Provide the [x, y] coordinate of the cell's center where the given text is located.  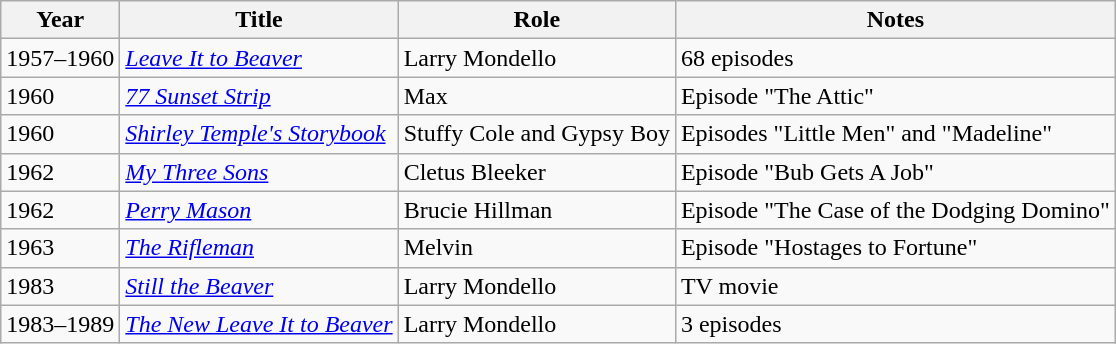
1983–1989 [60, 324]
Episode "Hostages to Fortune" [895, 248]
Melvin [536, 248]
Cletus Bleeker [536, 172]
Stuffy Cole and Gypsy Boy [536, 134]
Title [259, 20]
1963 [60, 248]
Episodes "Little Men" and "Madeline" [895, 134]
Leave It to Beaver [259, 58]
Brucie Hillman [536, 210]
1983 [60, 286]
Episode "The Case of the Dodging Domino" [895, 210]
The Rifleman [259, 248]
Still the Beaver [259, 286]
The New Leave It to Beaver [259, 324]
77 Sunset Strip [259, 96]
1957–1960 [60, 58]
Notes [895, 20]
TV movie [895, 286]
Episode "The Attic" [895, 96]
3 episodes [895, 324]
Episode "Bub Gets A Job" [895, 172]
Max [536, 96]
Role [536, 20]
Shirley Temple's Storybook [259, 134]
Year [60, 20]
Perry Mason [259, 210]
68 episodes [895, 58]
My Three Sons [259, 172]
